Scan for the cell matching the given text and deliver its [X, Y] coordinate at center. 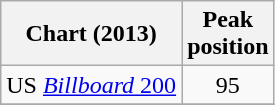
US Billboard 200 [92, 85]
95 [228, 85]
Chart (2013) [92, 34]
Peakposition [228, 34]
